Extract the [x, y] coordinate from the center of the cell holding the provided text.  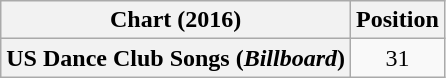
Chart (2016) [176, 20]
31 [398, 58]
Position [398, 20]
US Dance Club Songs (Billboard) [176, 58]
